Detect which cell encompasses the target text, then output its (x, y) center coordinate. 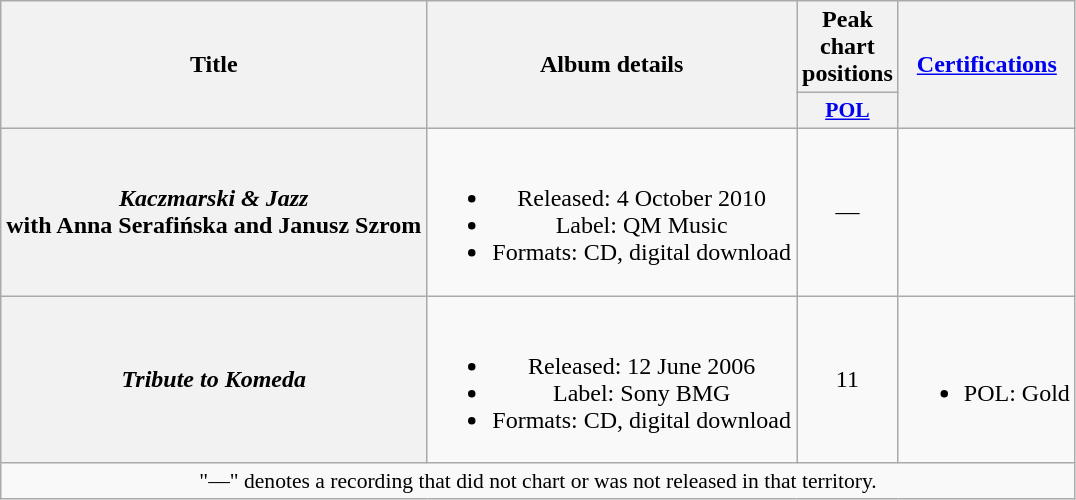
Tribute to Komeda (214, 380)
POL: Gold (986, 380)
— (848, 212)
Album details (612, 65)
Kaczmarski & Jazzwith Anna Serafińska and Janusz Szrom (214, 212)
"—" denotes a recording that did not chart or was not released in that territory. (538, 481)
11 (848, 380)
Released: 12 June 2006Label: Sony BMGFormats: CD, digital download (612, 380)
Peak chart positions (848, 47)
Title (214, 65)
Released: 4 October 2010Label: QM MusicFormats: CD, digital download (612, 212)
POL (848, 111)
Certifications (986, 65)
